Capture the cell that displays the provided text and extract its (X, Y) central coordinate. 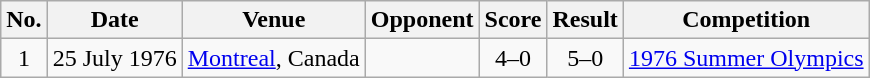
Opponent (422, 20)
Result (585, 20)
Montreal, Canada (274, 58)
Date (114, 20)
4–0 (513, 58)
No. (24, 20)
1976 Summer Olympics (746, 58)
25 July 1976 (114, 58)
Venue (274, 20)
Competition (746, 20)
5–0 (585, 58)
Score (513, 20)
1 (24, 58)
